Find where the given text appears and provide that cell's center as [X, Y] coordinate. 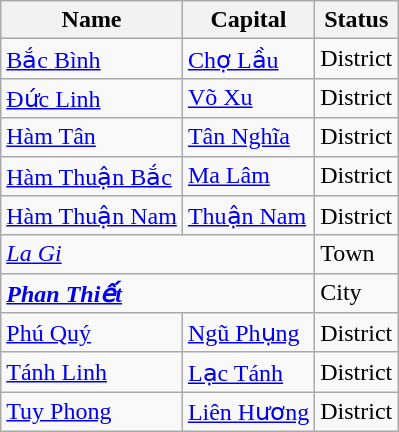
Chợ Lầu [248, 59]
Phú Quý [92, 333]
City [356, 293]
Status [356, 20]
Tân Nghĩa [248, 137]
Hàm Thuận Bắc [92, 176]
Tánh Linh [92, 372]
Tuy Phong [92, 412]
Ngũ Phụng [248, 333]
Hàm Thuận Nam [92, 216]
Võ Xu [248, 98]
Name [92, 20]
Bắc Bình [92, 59]
Hàm Tân [92, 137]
Thuận Nam [248, 216]
Capital [248, 20]
Ma Lâm [248, 176]
Town [356, 254]
Liên Hương [248, 412]
La Gi [158, 254]
Đức Linh [92, 98]
Lạc Tánh [248, 372]
Phan Thiết [158, 293]
